Return [X, Y] of the center of cell containing provided text 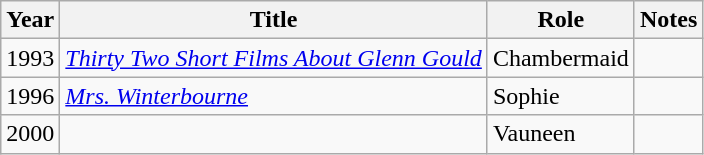
Thirty Two Short Films About Glenn Gould [274, 58]
Mrs. Winterbourne [274, 96]
2000 [30, 134]
Role [560, 20]
Vauneen [560, 134]
1996 [30, 96]
Notes [668, 20]
1993 [30, 58]
Sophie [560, 96]
Title [274, 20]
Year [30, 20]
Chambermaid [560, 58]
